Capture the cell that displays the provided text and extract its [X, Y] central coordinate. 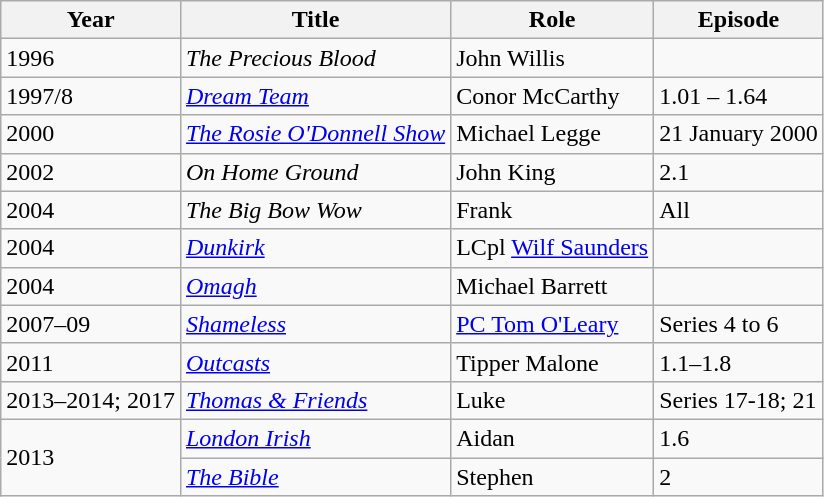
Series 17-18; 21 [739, 400]
Title [315, 20]
2 [739, 477]
1.6 [739, 438]
Aidan [552, 438]
Michael Barrett [552, 286]
2.1 [739, 172]
2013 [91, 457]
On Home Ground [315, 172]
John King [552, 172]
Year [91, 20]
Episode [739, 20]
1996 [91, 58]
Tipper Malone [552, 362]
2002 [91, 172]
The Bible [315, 477]
1.1–1.8 [739, 362]
The Big Bow Wow [315, 210]
2011 [91, 362]
Stephen [552, 477]
2007–09 [91, 324]
Dunkirk [315, 248]
Thomas & Friends [315, 400]
Series 4 to 6 [739, 324]
Dream Team [315, 96]
London Irish [315, 438]
2000 [91, 134]
Shameless [315, 324]
2013–2014; 2017 [91, 400]
Frank [552, 210]
21 January 2000 [739, 134]
All [739, 210]
The Precious Blood [315, 58]
Conor McCarthy [552, 96]
LCpl Wilf Saunders [552, 248]
The Rosie O'Donnell Show [315, 134]
PC Tom O'Leary [552, 324]
Omagh [315, 286]
Role [552, 20]
1997/8 [91, 96]
Michael Legge [552, 134]
1.01 – 1.64 [739, 96]
Luke [552, 400]
John Willis [552, 58]
Outcasts [315, 362]
